Extract the (X, Y) coordinate from the center of the cell holding the provided text.  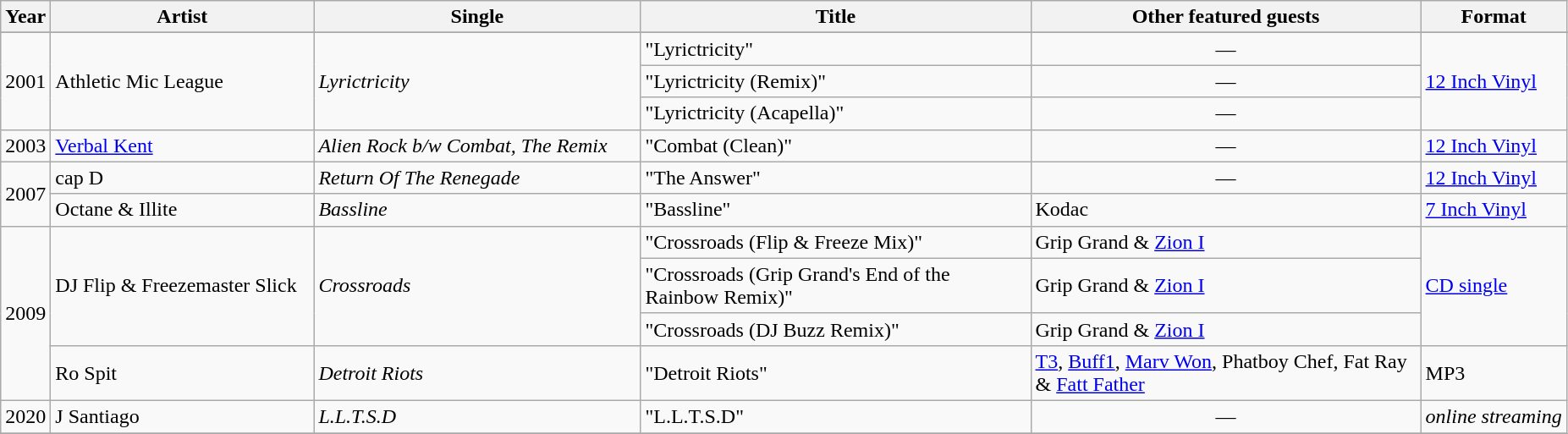
CD single (1494, 286)
"The Answer" (836, 178)
cap D (183, 178)
2007 (25, 194)
"Crossroads (DJ Buzz Remix)" (836, 329)
"Lyrictricity" (836, 49)
"Crossroads (Grip Grand's End of the Rainbow Remix)" (836, 286)
2020 (25, 416)
Lyrictricity (477, 81)
Format (1494, 17)
"Lyrictricity (Acapella)" (836, 113)
Title (836, 17)
Bassline (477, 210)
"L.L.T.S.D" (836, 416)
Crossroads (477, 286)
7 Inch Vinyl (1494, 210)
DJ Flip & Freezemaster Slick (183, 286)
J Santiago (183, 416)
"Combat (Clean)" (836, 146)
online streaming (1494, 416)
Year (25, 17)
2003 (25, 146)
"Bassline" (836, 210)
Single (477, 17)
"Lyrictricity (Remix)" (836, 81)
Athletic Mic League (183, 81)
Artist (183, 17)
Octane & Illite (183, 210)
2001 (25, 81)
MP3 (1494, 372)
Ro Spit (183, 372)
T3, Buff1, Marv Won, Phatboy Chef, Fat Ray & Fatt Father (1225, 372)
Alien Rock b/w Combat, The Remix (477, 146)
2009 (25, 313)
Detroit Riots (477, 372)
Other featured guests (1225, 17)
L.L.T.S.D (477, 416)
"Crossroads (Flip & Freeze Mix)" (836, 242)
"Detroit Riots" (836, 372)
Verbal Kent (183, 146)
Return Of The Renegade (477, 178)
Kodac (1225, 210)
